Output the [X, Y] coordinate of the center of the cell containing the given text.  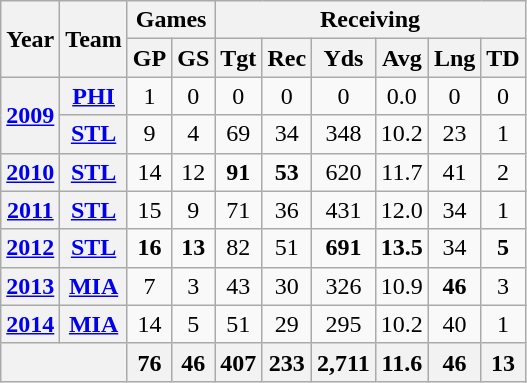
7 [149, 286]
Year [30, 39]
Rec [287, 58]
Tgt [238, 58]
69 [238, 134]
620 [344, 172]
Lng [454, 58]
53 [287, 172]
2011 [30, 210]
Games [170, 20]
40 [454, 324]
GS [194, 58]
12 [194, 172]
Team [94, 39]
30 [287, 286]
23 [454, 134]
16 [149, 248]
2013 [30, 286]
12.0 [402, 210]
348 [344, 134]
76 [149, 362]
407 [238, 362]
41 [454, 172]
2012 [30, 248]
2,711 [344, 362]
2010 [30, 172]
10.9 [402, 286]
326 [344, 286]
TD [503, 58]
GP [149, 58]
Avg [402, 58]
15 [149, 210]
4 [194, 134]
43 [238, 286]
2009 [30, 115]
13.5 [402, 248]
0.0 [402, 96]
36 [287, 210]
PHI [94, 96]
91 [238, 172]
295 [344, 324]
Receiving [370, 20]
431 [344, 210]
29 [287, 324]
11.7 [402, 172]
2 [503, 172]
2014 [30, 324]
233 [287, 362]
71 [238, 210]
82 [238, 248]
691 [344, 248]
11.6 [402, 362]
Yds [344, 58]
